Output the (x, y) coordinate of the center of the cell containing the given text.  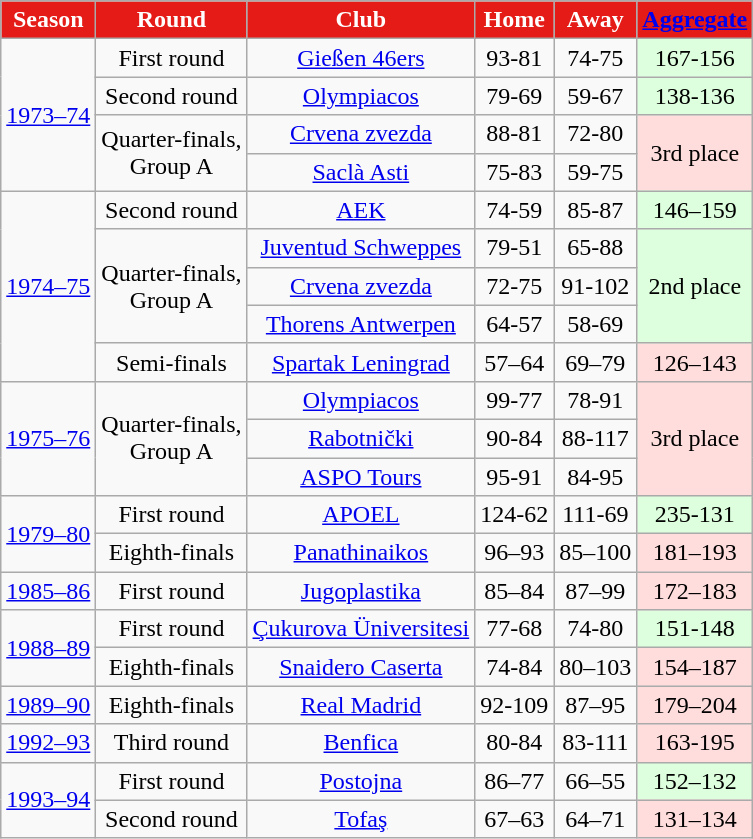
96–93 (514, 553)
58-69 (596, 324)
64-57 (514, 324)
74-84 (514, 667)
1989–90 (48, 705)
66–55 (596, 781)
85-87 (596, 210)
85–100 (596, 553)
179–204 (695, 705)
APOEL (361, 515)
80–103 (596, 667)
1973–74 (48, 115)
235-131 (695, 515)
2nd place (695, 286)
Club (361, 20)
Snaidero Caserta (361, 667)
131–134 (695, 819)
59-67 (596, 96)
Season (48, 20)
79-69 (514, 96)
Round (172, 20)
74-75 (596, 58)
152–132 (695, 781)
59-75 (596, 172)
146–159 (695, 210)
ASPO Tours (361, 477)
Third round (172, 743)
1993–94 (48, 800)
Gießen 46ers (361, 58)
1992–93 (48, 743)
Jugoplastika (361, 591)
1975–76 (48, 438)
1979–80 (48, 534)
Spartak Leningrad (361, 362)
Home (514, 20)
181–193 (695, 553)
163-195 (695, 743)
91-102 (596, 286)
99-77 (514, 400)
1988–89 (48, 648)
93-81 (514, 58)
79-51 (514, 248)
84-95 (596, 477)
78-91 (596, 400)
Away (596, 20)
Real Madrid (361, 705)
85–84 (514, 591)
65-88 (596, 248)
151-148 (695, 629)
126–143 (695, 362)
Postojna (361, 781)
69–79 (596, 362)
75-83 (514, 172)
1974–75 (48, 286)
Benfica (361, 743)
1985–86 (48, 591)
111-69 (596, 515)
172–183 (695, 591)
80-84 (514, 743)
92-109 (514, 705)
72-75 (514, 286)
AEK (361, 210)
Tofaş (361, 819)
Panathinaikos (361, 553)
88-117 (596, 438)
Thorens Antwerpen (361, 324)
57–64 (514, 362)
72-80 (596, 134)
167-156 (695, 58)
138-136 (695, 96)
Juventud Schweppes (361, 248)
Çukurova Üniversitesi (361, 629)
74-80 (596, 629)
124-62 (514, 515)
95-91 (514, 477)
86–77 (514, 781)
67–63 (514, 819)
88-81 (514, 134)
Aggregate (695, 20)
87–95 (596, 705)
Semi-finals (172, 362)
74-59 (514, 210)
87–99 (596, 591)
Saclà Asti (361, 172)
77-68 (514, 629)
83-111 (596, 743)
Rabotnički (361, 438)
90-84 (514, 438)
64–71 (596, 819)
154–187 (695, 667)
